Return the [X, Y] coordinate for the center point of the cell that contains the specified text.  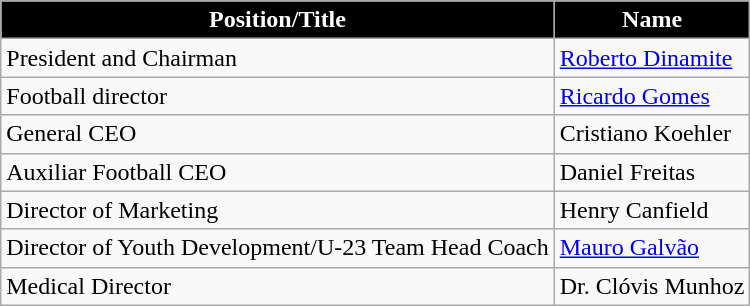
General CEO [278, 134]
Henry Canfield [652, 210]
Dr. Clóvis Munhoz [652, 286]
Director of Marketing [278, 210]
Roberto Dinamite [652, 58]
Daniel Freitas [652, 172]
Medical Director [278, 286]
Football director [278, 96]
Ricardo Gomes [652, 96]
Cristiano Koehler [652, 134]
Auxiliar Football CEO [278, 172]
Position/Title [278, 20]
President and Chairman [278, 58]
Mauro Galvão [652, 248]
Director of Youth Development/U-23 Team Head Coach [278, 248]
Name [652, 20]
